Locate the cell with the specified text and output its [X, Y] center coordinate. 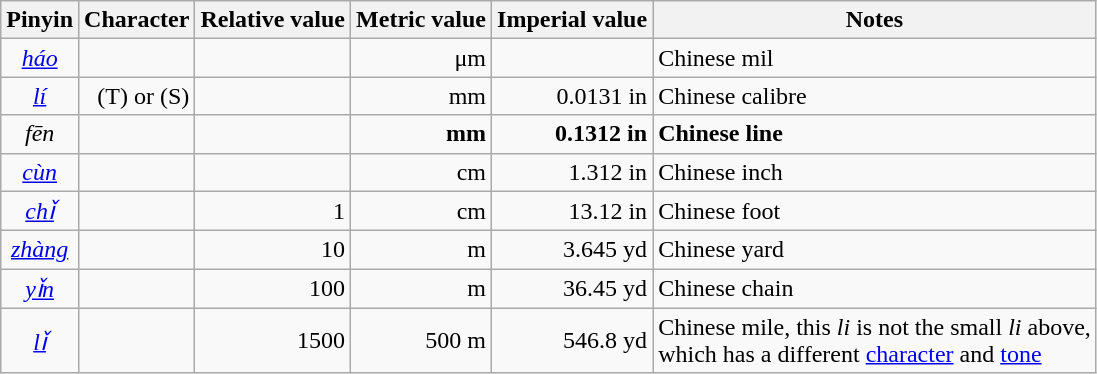
1500 [273, 340]
0.1312 in [572, 134]
Chinese inch [875, 172]
cùn [40, 172]
Chinese calibre [875, 96]
1.312 in [572, 172]
Notes [875, 20]
0.0131 in [572, 96]
100 [273, 289]
fēn [40, 134]
(T) or (S) [137, 96]
Chinese mil [875, 58]
μm [422, 58]
13.12 in [572, 211]
Chinese foot [875, 211]
Character [137, 20]
Chinese mile, this li is not the small li above, which has a different character and tone [875, 340]
Pinyin [40, 20]
500 m [422, 340]
10 [273, 250]
yǐn [40, 289]
Chinese chain [875, 289]
háo [40, 58]
1 [273, 211]
Metric value [422, 20]
36.45 yd [572, 289]
chǐ [40, 211]
Relative value [273, 20]
zhàng [40, 250]
lí [40, 96]
546.8 yd [572, 340]
lǐ [40, 340]
3.645 yd [572, 250]
Imperial value [572, 20]
Chinese yard [875, 250]
Chinese line [875, 134]
